Find where the given text appears and provide that cell's center as [x, y] coordinate. 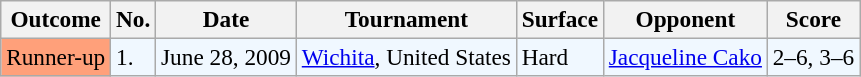
Date [226, 19]
June 28, 2009 [226, 57]
2–6, 3–6 [813, 57]
Tournament [406, 19]
Jacqueline Cako [685, 57]
Surface [560, 19]
Outcome [56, 19]
Hard [560, 57]
Wichita, United States [406, 57]
No. [134, 19]
Score [813, 19]
Opponent [685, 19]
1. [134, 57]
Runner-up [56, 57]
